Scan for the cell matching the given text and deliver its (x, y) coordinate at center. 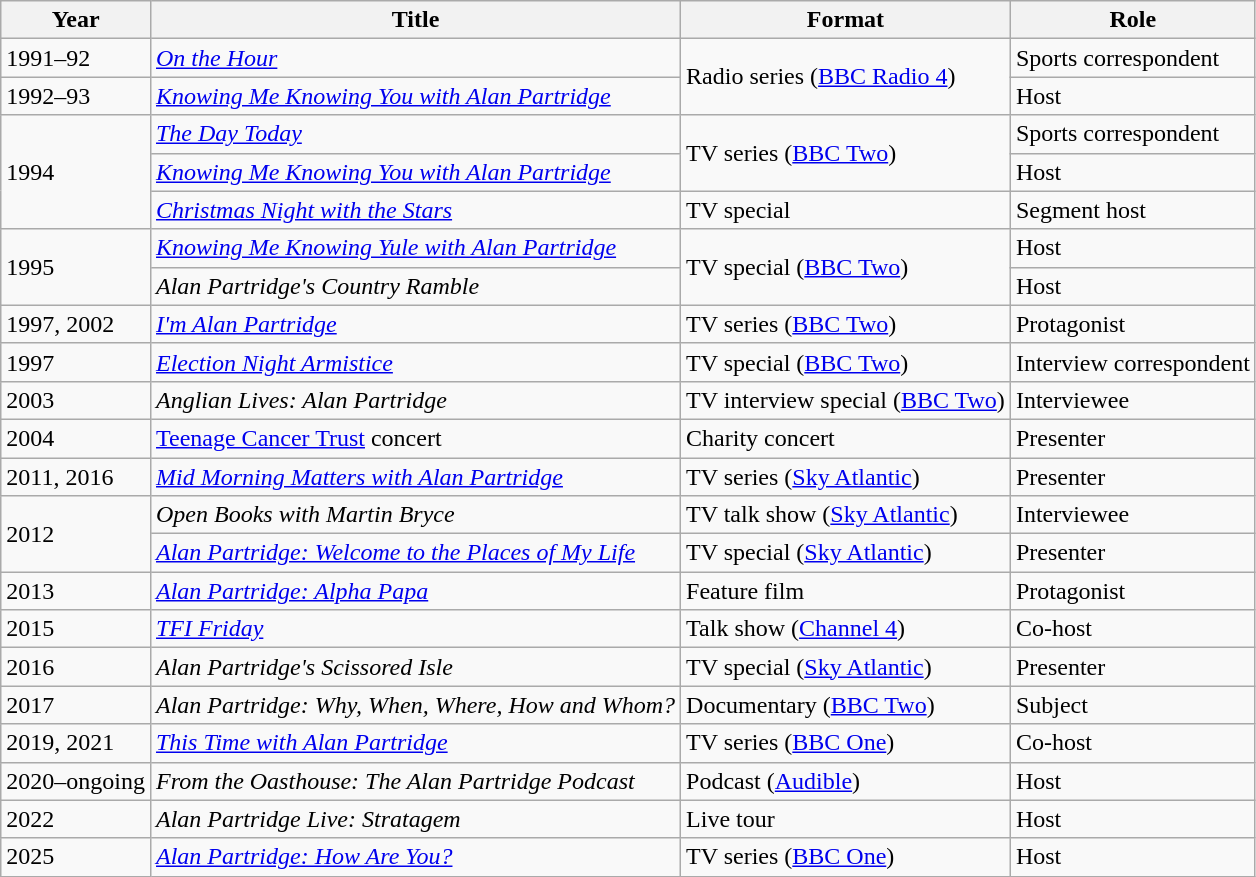
Documentary (BBC Two) (846, 705)
Alan Partridge's Scissored Isle (415, 667)
Podcast (Audible) (846, 781)
Alan Partridge's Country Ramble (415, 286)
2011, 2016 (76, 477)
Teenage Cancer Trust concert (415, 438)
TFI Friday (415, 629)
Alan Partridge Live: Stratagem (415, 819)
2022 (76, 819)
Interview correspondent (1132, 362)
Talk show (Channel 4) (846, 629)
Live tour (846, 819)
Alan Partridge: How Are You? (415, 857)
Subject (1132, 705)
1995 (76, 267)
I'm Alan Partridge (415, 324)
1994 (76, 172)
TV interview special (BBC Two) (846, 400)
On the Hour (415, 58)
2013 (76, 591)
Mid Morning Matters with Alan Partridge (415, 477)
1997, 2002 (76, 324)
2003 (76, 400)
2020–ongoing (76, 781)
2019, 2021 (76, 743)
Alan Partridge: Welcome to the Places of My Life (415, 553)
Open Books with Martin Bryce (415, 515)
2004 (76, 438)
2017 (76, 705)
Radio series (BBC Radio 4) (846, 77)
TV special (846, 210)
TV series (Sky Atlantic) (846, 477)
1992–93 (76, 96)
TV talk show (Sky Atlantic) (846, 515)
Alan Partridge: Why, When, Where, How and Whom? (415, 705)
Knowing Me Knowing Yule with Alan Partridge (415, 248)
Year (76, 20)
Feature film (846, 591)
2016 (76, 667)
2015 (76, 629)
From the Oasthouse: The Alan Partridge Podcast (415, 781)
Election Night Armistice (415, 362)
Christmas Night with the Stars (415, 210)
Alan Partridge: Alpha Papa (415, 591)
Anglian Lives: Alan Partridge (415, 400)
1997 (76, 362)
Charity concert (846, 438)
Title (415, 20)
2025 (76, 857)
2012 (76, 534)
This Time with Alan Partridge (415, 743)
Role (1132, 20)
Segment host (1132, 210)
Format (846, 20)
The Day Today (415, 134)
1991–92 (76, 58)
